From the cell containing the given text, extract its center point as [x, y] coordinate. 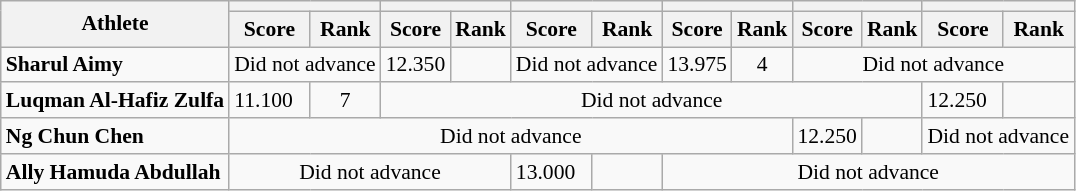
Ally Hamuda Abdullah [115, 172]
Athlete [115, 24]
Sharul Aimy [115, 65]
13.975 [696, 65]
7 [346, 101]
Luqman Al-Hafiz Zulfa [115, 101]
13.000 [552, 172]
4 [762, 65]
11.100 [270, 101]
12.350 [416, 65]
Ng Chun Chen [115, 136]
